Find where the given text appears and provide that cell's center as (x, y) coordinate. 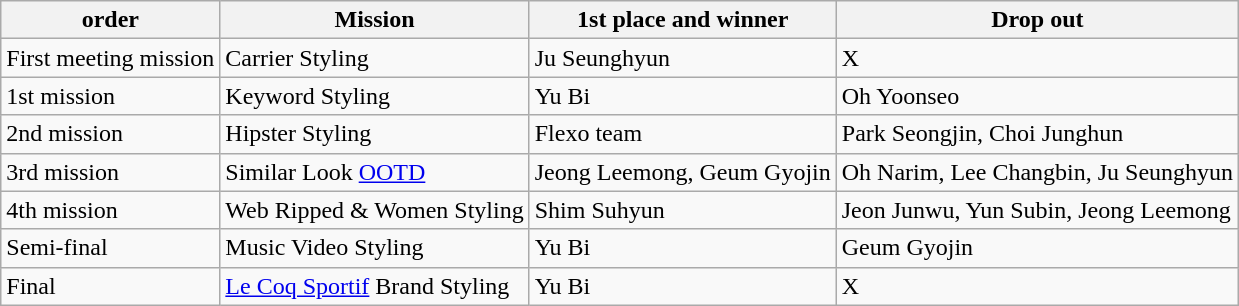
Jeong Leemong, Geum Gyojin (682, 172)
Final (110, 286)
Semi-final (110, 248)
2nd mission (110, 134)
1st mission (110, 96)
3rd mission (110, 172)
Keyword Styling (374, 96)
Similar Look OOTD (374, 172)
1st place and winner (682, 20)
Drop out (1037, 20)
Oh Narim, Lee Changbin, Ju Seunghyun (1037, 172)
Flexo team (682, 134)
4th mission (110, 210)
Carrier Styling (374, 58)
Hipster Styling (374, 134)
Music Video Styling (374, 248)
Le Coq Sportif Brand Styling (374, 286)
order (110, 20)
First meeting mission (110, 58)
Jeon Junwu, Yun Subin, Jeong Leemong (1037, 210)
Ju Seunghyun (682, 58)
Geum Gyojin (1037, 248)
Shim Suhyun (682, 210)
Web Ripped & Women Styling (374, 210)
Park Seongjin, Choi Junghun (1037, 134)
Mission (374, 20)
Oh Yoonseo (1037, 96)
